Extract the (x, y) coordinate from the center of the cell holding the provided text.  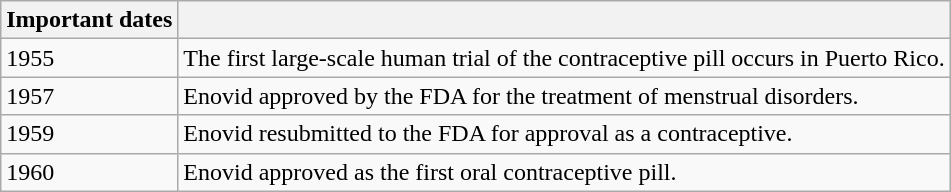
Enovid approved as the first oral contraceptive pill. (564, 172)
1955 (90, 58)
Enovid approved by the FDA for the treatment of menstrual disorders. (564, 96)
1957 (90, 96)
Important dates (90, 20)
1959 (90, 134)
Enovid resubmitted to the FDA for approval as a contraceptive. (564, 134)
1960 (90, 172)
The first large-scale human trial of the contraceptive pill occurs in Puerto Rico. (564, 58)
